Pinpoint the cell where the given text exists, returning its (X, Y) midpoint coordinate. 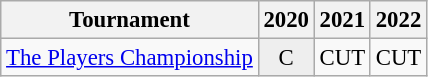
2022 (398, 20)
Tournament (130, 20)
C (286, 58)
The Players Championship (130, 58)
2020 (286, 20)
2021 (342, 20)
